Provide the [X, Y] coordinate of the cell's center where the given text is located.  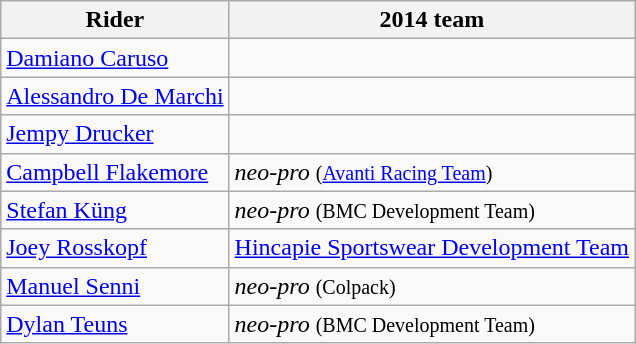
Campbell Flakemore [115, 172]
Hincapie Sportswear Development Team [432, 248]
2014 team [432, 20]
Jempy Drucker [115, 134]
Damiano Caruso [115, 58]
Alessandro De Marchi [115, 96]
Stefan Küng [115, 210]
Joey Rosskopf [115, 248]
Rider [115, 20]
neo-pro (Colpack) [432, 286]
Dylan Teuns [115, 324]
neo-pro (Avanti Racing Team) [432, 172]
Manuel Senni [115, 286]
